For the text-containing cell, return its midpoint in (x, y) coordinate format. 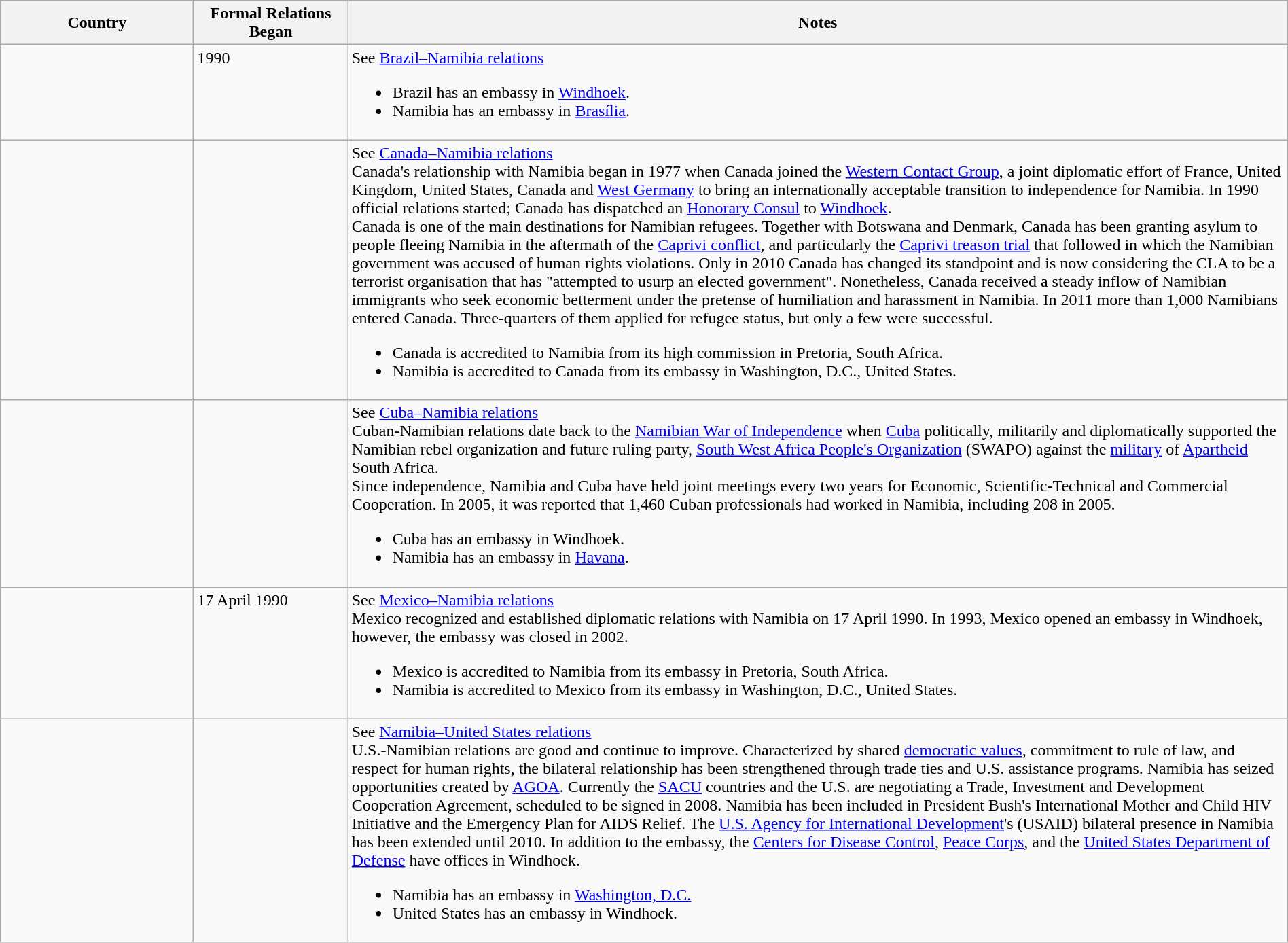
17 April 1990 (270, 653)
Country (97, 23)
See Brazil–Namibia relationsBrazil has an embassy in Windhoek.Namibia has an embassy in Brasília. (818, 92)
1990 (270, 92)
Notes (818, 23)
Formal Relations Began (270, 23)
